Search for the cell housing the specified text and yield its (x, y) center coordinate. 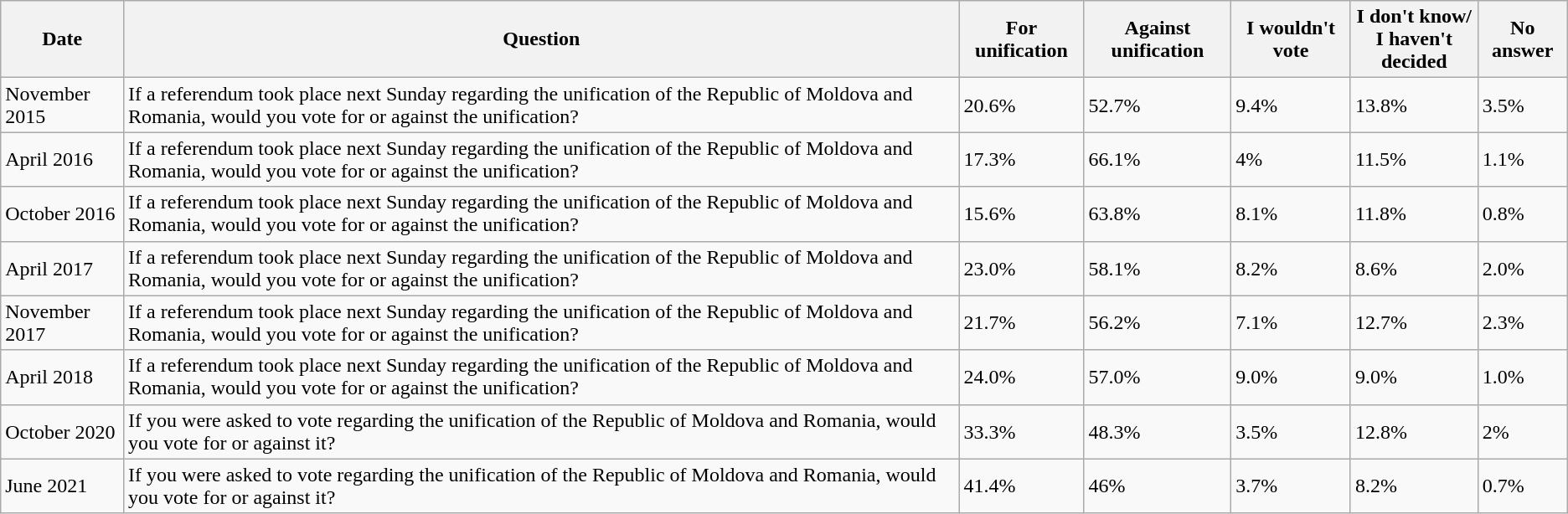
11.5% (1414, 159)
2.0% (1523, 268)
20.6% (1022, 105)
23.0% (1022, 268)
2% (1523, 432)
I don't know/I haven't decided (1414, 39)
Date (62, 39)
November 2017 (62, 323)
12.7% (1414, 323)
48.3% (1158, 432)
No answer (1523, 39)
24.0% (1022, 377)
4% (1292, 159)
1.1% (1523, 159)
April 2017 (62, 268)
April 2018 (62, 377)
For unification (1022, 39)
1.0% (1523, 377)
3.7% (1292, 486)
April 2016 (62, 159)
46% (1158, 486)
8.1% (1292, 214)
56.2% (1158, 323)
52.7% (1158, 105)
7.1% (1292, 323)
8.6% (1414, 268)
66.1% (1158, 159)
63.8% (1158, 214)
11.8% (1414, 214)
17.3% (1022, 159)
9.4% (1292, 105)
21.7% (1022, 323)
October 2016 (62, 214)
33.3% (1022, 432)
0.8% (1523, 214)
41.4% (1022, 486)
I wouldn't vote (1292, 39)
Against unification (1158, 39)
13.8% (1414, 105)
57.0% (1158, 377)
June 2021 (62, 486)
0.7% (1523, 486)
12.8% (1414, 432)
October 2020 (62, 432)
15.6% (1022, 214)
Question (541, 39)
58.1% (1158, 268)
2.3% (1523, 323)
November 2015 (62, 105)
